Pinpoint the cell where the given text exists, returning its [X, Y] midpoint coordinate. 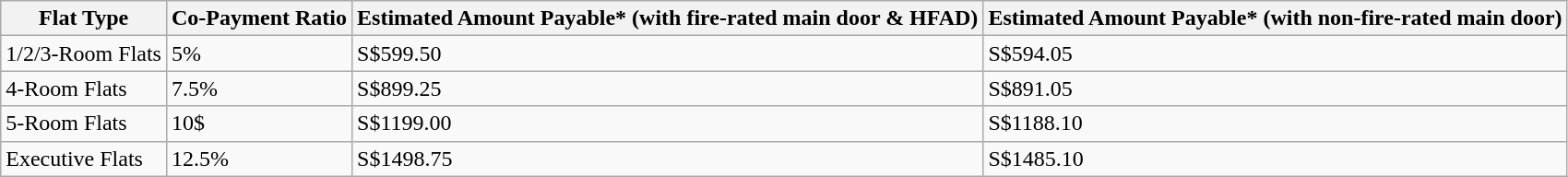
S$1199.00 [668, 124]
Co-Payment Ratio [258, 18]
S$899.25 [668, 88]
5-Room Flats [84, 124]
S$599.50 [668, 53]
5% [258, 53]
4-Room Flats [84, 88]
Flat Type [84, 18]
Estimated Amount Payable* (with fire-rated main door & HFAD) [668, 18]
Executive Flats [84, 159]
1/2/3-Room Flats [84, 53]
7.5% [258, 88]
S$1498.75 [668, 159]
12.5% [258, 159]
10$ [258, 124]
S$1485.10 [1275, 159]
S$1188.10 [1275, 124]
S$594.05 [1275, 53]
Estimated Amount Payable* (with non-fire-rated main door) [1275, 18]
S$891.05 [1275, 88]
